Locate the cell with the specified text and output its [X, Y] center coordinate. 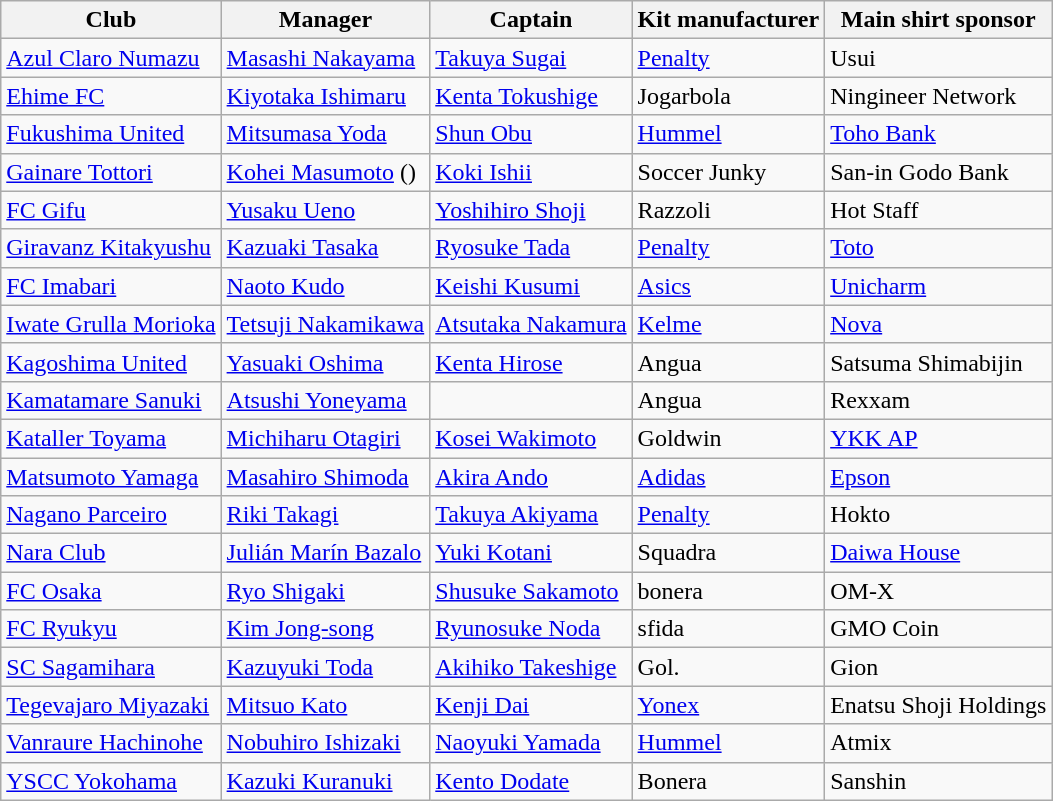
Gion [938, 667]
Manager [326, 20]
Nagano Parceiro [111, 515]
Kazuyuki Toda [326, 667]
Jogarbola [728, 96]
YSCC Yokohama [111, 781]
Club [111, 20]
Yoshihiro Shoji [531, 210]
Soccer Junky [728, 172]
Yasuaki Oshima [326, 362]
Hot Staff [938, 210]
Masashi Nakayama [326, 58]
Kenta Hirose [531, 362]
Kohei Masumoto () [326, 172]
Kenji Dai [531, 705]
Epson [938, 477]
bonera [728, 591]
Fukushima United [111, 134]
Usui [938, 58]
Takuya Akiyama [531, 515]
Toho Bank [938, 134]
Bonera [728, 781]
Mitsuo Kato [326, 705]
Kiyotaka Ishimaru [326, 96]
Shusuke Sakamoto [531, 591]
Toto [938, 248]
Akira Ando [531, 477]
Kelme [728, 324]
Akihiko Takeshige [531, 667]
Naoto Kudo [326, 286]
GMO Coin [938, 629]
Ryunosuke Noda [531, 629]
Michiharu Otagiri [326, 438]
Satsuma Shimabijin [938, 362]
Riki Takagi [326, 515]
Shun Obu [531, 134]
Enatsu Shoji Holdings [938, 705]
Kit manufacturer [728, 20]
sfida [728, 629]
Kamatamare Sanuki [111, 400]
Azul Claro Numazu [111, 58]
Daiwa House [938, 553]
Nobuhiro Ishizaki [326, 743]
Mitsumasa Yoda [326, 134]
Masahiro Shimoda [326, 477]
FC Ryukyu [111, 629]
Atmix [938, 743]
Hokto [938, 515]
Matsumoto Yamaga [111, 477]
Kenta Tokushige [531, 96]
Yuki Kotani [531, 553]
Atsushi Yoneyama [326, 400]
San-in Godo Bank [938, 172]
Kosei Wakimoto [531, 438]
FC Imabari [111, 286]
Main shirt sponsor [938, 20]
Rexxam [938, 400]
Ningineer Network [938, 96]
Gainare Tottori [111, 172]
Koki Ishii [531, 172]
Kazuki Kuranuki [326, 781]
Ehime FC [111, 96]
SC Sagamihara [111, 667]
Ryosuke Tada [531, 248]
Keishi Kusumi [531, 286]
Kagoshima United [111, 362]
Kataller Toyama [111, 438]
Kim Jong-song [326, 629]
Nara Club [111, 553]
Giravanz Kitakyushu [111, 248]
Captain [531, 20]
Yonex [728, 705]
Asics [728, 286]
Vanraure Hachinohe [111, 743]
OM-X [938, 591]
Naoyuki Yamada [531, 743]
FC Gifu [111, 210]
Yusaku Ueno [326, 210]
Gol. [728, 667]
Tetsuji Nakamikawa [326, 324]
Iwate Grulla Morioka [111, 324]
Sanshin [938, 781]
Julián Marín Bazalo [326, 553]
Razzoli [728, 210]
Kazuaki Tasaka [326, 248]
FC Osaka [111, 591]
Squadra [728, 553]
Atsutaka Nakamura [531, 324]
Kento Dodate [531, 781]
Nova [938, 324]
YKK AP [938, 438]
Takuya Sugai [531, 58]
Goldwin [728, 438]
Ryo Shigaki [326, 591]
Adidas [728, 477]
Tegevajaro Miyazaki [111, 705]
Unicharm [938, 286]
